Search for the cell housing the specified text and yield its (x, y) center coordinate. 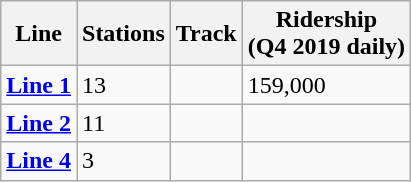
Ridership(Q4 2019 daily) (326, 34)
3 (123, 161)
Track (206, 34)
Line 4 (39, 161)
13 (123, 85)
Line 2 (39, 123)
Line (39, 34)
11 (123, 123)
159,000 (326, 85)
Line 1 (39, 85)
Stations (123, 34)
